Capture the cell that displays the provided text and extract its (x, y) central coordinate. 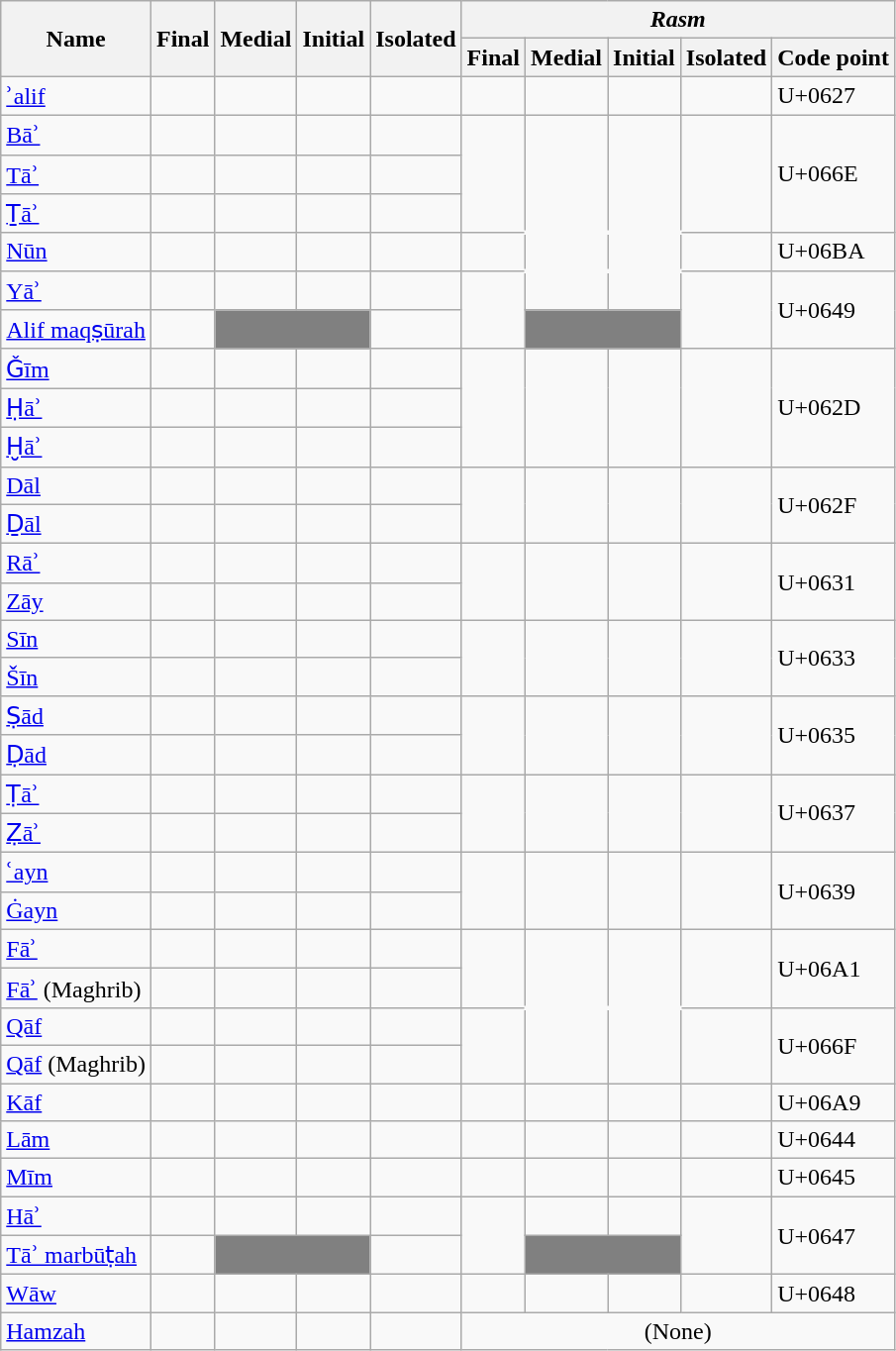
ʾalif (76, 96)
Nūn (76, 252)
U+0648 (834, 1294)
Yāʾ (76, 290)
ʿayn (76, 873)
Ṯāʾ (76, 214)
Qāf (Maghrib) (76, 1064)
Ġayn (76, 910)
Tāʾ marbūṭah (76, 1255)
Bāʾ (76, 135)
Fāʾ (Maghrib) (76, 988)
Ḍād (76, 755)
Name (76, 39)
U+0633 (834, 658)
U+06A9 (834, 1102)
U+0647 (834, 1236)
U+06BA (834, 252)
Kāf (76, 1102)
(None) (677, 1331)
Ḏāl (76, 524)
Ẓāʾ (76, 833)
Dāl (76, 485)
U+0627 (834, 96)
Lām (76, 1140)
Mīm (76, 1178)
Zāy (76, 601)
Sīn (76, 639)
Ḥāʾ (76, 408)
U+0637 (834, 814)
Wāw (76, 1294)
Code point (834, 57)
U+062F (834, 505)
Ḫāʾ (76, 447)
Šīn (76, 676)
Ṭāʾ (76, 794)
U+0639 (834, 891)
Ṣād (76, 715)
U+062D (834, 408)
Alif maqṣūrah (76, 330)
Hamzah (76, 1331)
Hāʾ (76, 1216)
U+066F (834, 1045)
Fāʾ (76, 949)
U+0645 (834, 1178)
U+0649 (834, 309)
Rasm (677, 20)
Tāʾ (76, 174)
U+0635 (834, 735)
Rāʾ (76, 564)
U+0631 (834, 582)
U+06A1 (834, 969)
Qāf (76, 1026)
U+0644 (834, 1140)
U+066E (834, 174)
Ǧīm (76, 368)
